Capture the cell that displays the provided text and extract its (x, y) central coordinate. 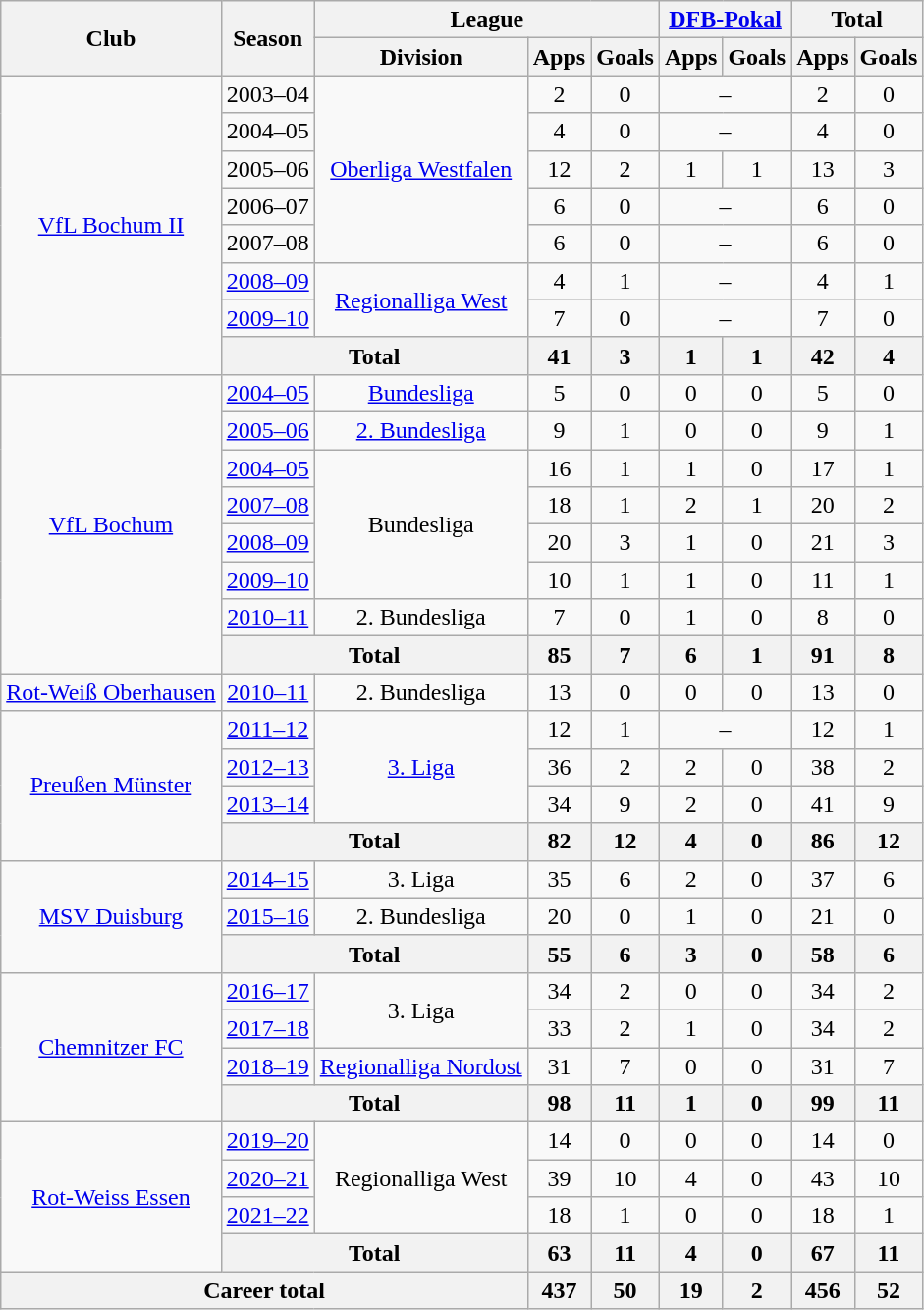
VfL Bochum II (111, 225)
43 (823, 1178)
2020–21 (267, 1178)
League (487, 20)
98 (559, 1104)
39 (559, 1178)
33 (559, 1028)
2013–14 (267, 804)
DFB-Pokal (725, 20)
38 (823, 767)
Career total (265, 1290)
Regionalliga Nordost (420, 1065)
55 (559, 954)
36 (559, 767)
VfL Bochum (111, 523)
2016–17 (267, 991)
Club (111, 38)
35 (559, 879)
19 (690, 1290)
Division (420, 57)
2021–22 (267, 1216)
2019–20 (267, 1141)
17 (823, 468)
91 (823, 655)
50 (625, 1290)
2014–15 (267, 879)
42 (823, 355)
Rot-Weiß Oberhausen (111, 692)
2015–16 (267, 916)
MSV Duisburg (111, 916)
Season (267, 38)
2003–04 (267, 94)
2012–13 (267, 767)
63 (559, 1253)
2006–07 (267, 206)
Preußen Münster (111, 786)
86 (823, 842)
2011–12 (267, 730)
437 (559, 1290)
2018–19 (267, 1065)
Oberliga Westfalen (420, 169)
85 (559, 655)
Chemnitzer FC (111, 1047)
Rot-Weiss Essen (111, 1197)
16 (559, 468)
82 (559, 842)
2017–18 (267, 1028)
58 (823, 954)
37 (823, 879)
99 (823, 1104)
67 (823, 1253)
456 (823, 1290)
52 (889, 1290)
